Determine the (X, Y) coordinate at the center of the cell enclosing the given text.  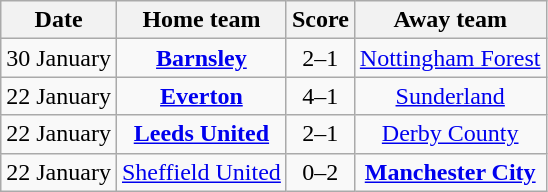
Sunderland (450, 96)
Score (320, 20)
Everton (201, 96)
Home team (201, 20)
Barnsley (201, 58)
30 January (59, 58)
Nottingham Forest (450, 58)
Date (59, 20)
Leeds United (201, 134)
Away team (450, 20)
4–1 (320, 96)
0–2 (320, 172)
Derby County (450, 134)
Sheffield United (201, 172)
Manchester City (450, 172)
